For the text-containing cell, return its midpoint in (x, y) coordinate format. 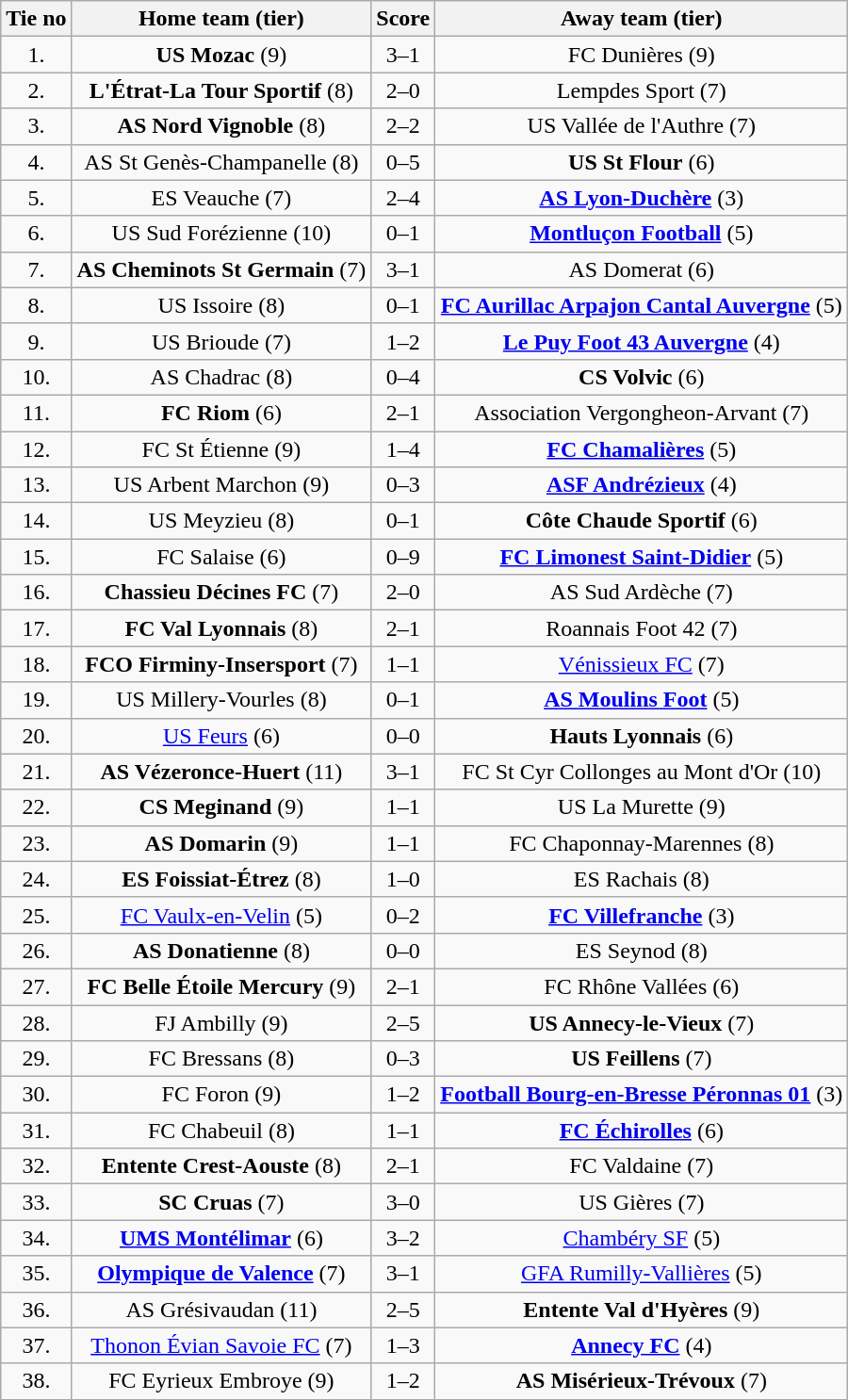
Olympique de Valence (7) (221, 1274)
7. (36, 269)
FC Bressans (8) (221, 1059)
UMS Montélimar (6) (221, 1238)
ES Foissiat-Étrez (8) (221, 879)
Annecy FC (4) (642, 1345)
5. (36, 198)
32. (36, 1166)
US Gières (7) (642, 1202)
ES Veauche (7) (221, 198)
2–2 (403, 126)
Score (403, 19)
Chambéry SF (5) (642, 1238)
Tie no (36, 19)
22. (36, 807)
AS Domarin (9) (221, 843)
35. (36, 1274)
Chassieu Décines FC (7) (221, 593)
AS Domerat (6) (642, 269)
0–2 (403, 915)
11. (36, 413)
ES Seynod (8) (642, 951)
Away team (tier) (642, 19)
16. (36, 593)
CS Meginand (9) (221, 807)
0–5 (403, 162)
23. (36, 843)
US La Murette (9) (642, 807)
US Mozac (9) (221, 55)
29. (36, 1059)
FC Eyrieux Embroye (9) (221, 1381)
FC Chabeuil (8) (221, 1131)
Le Puy Foot 43 Auvergne (4) (642, 341)
AS Cheminots St Germain (7) (221, 269)
30. (36, 1095)
Thonon Évian Savoie FC (7) (221, 1345)
21. (36, 772)
Entente Val d'Hyères (9) (642, 1310)
Football Bourg-en-Bresse Péronnas 01 (3) (642, 1095)
FC Rhône Vallées (6) (642, 986)
2–4 (403, 198)
FC St Cyr Collonges au Mont d'Or (10) (642, 772)
AS Chadrac (8) (221, 377)
FC Chaponnay-Marennes (8) (642, 843)
Entente Crest-Aouste (8) (221, 1166)
0–9 (403, 557)
14. (36, 521)
Roannais Foot 42 (7) (642, 628)
AS Vézeronce-Huert (11) (221, 772)
24. (36, 879)
US Annecy-le-Vieux (7) (642, 1022)
FC St Étienne (9) (221, 449)
FC Riom (6) (221, 413)
10. (36, 377)
FC Échirolles (6) (642, 1131)
FCO Firminy-Insersport (7) (221, 664)
9. (36, 341)
Lempdes Sport (7) (642, 90)
28. (36, 1022)
FC Val Lyonnais (8) (221, 628)
2. (36, 90)
15. (36, 557)
AS St Genès-Champanelle (8) (221, 162)
FC Villefranche (3) (642, 915)
33. (36, 1202)
US Feurs (6) (221, 736)
25. (36, 915)
US Vallée de l'Authre (7) (642, 126)
19. (36, 700)
12. (36, 449)
18. (36, 664)
AS Lyon-Duchère (3) (642, 198)
3–2 (403, 1238)
AS Donatienne (8) (221, 951)
3. (36, 126)
GFA Rumilly-Vallières (5) (642, 1274)
FJ Ambilly (9) (221, 1022)
FC Chamalières (5) (642, 449)
US Arbent Marchon (9) (221, 485)
1. (36, 55)
37. (36, 1345)
FC Vaulx-en-Velin (5) (221, 915)
Montluçon Football (5) (642, 234)
US Sud Forézienne (10) (221, 234)
CS Volvic (6) (642, 377)
Côte Chaude Sportif (6) (642, 521)
20. (36, 736)
FC Dunières (9) (642, 55)
Vénissieux FC (7) (642, 664)
Hauts Lyonnais (6) (642, 736)
Home team (tier) (221, 19)
US Meyzieu (8) (221, 521)
FC Salaise (6) (221, 557)
13. (36, 485)
FC Belle Étoile Mercury (9) (221, 986)
US Feillens (7) (642, 1059)
AS Moulins Foot (5) (642, 700)
AS Grésivaudan (11) (221, 1310)
27. (36, 986)
3–0 (403, 1202)
4. (36, 162)
0–4 (403, 377)
FC Aurillac Arpajon Cantal Auvergne (5) (642, 305)
US St Flour (6) (642, 162)
36. (36, 1310)
6. (36, 234)
FC Limonest Saint-Didier (5) (642, 557)
AS Sud Ardèche (7) (642, 593)
1–0 (403, 879)
8. (36, 305)
AS Nord Vignoble (8) (221, 126)
17. (36, 628)
FC Valdaine (7) (642, 1166)
L'Étrat-La Tour Sportif (8) (221, 90)
AS Misérieux-Trévoux (7) (642, 1381)
Association Vergongheon-Arvant (7) (642, 413)
FC Foron (9) (221, 1095)
34. (36, 1238)
ASF Andrézieux (4) (642, 485)
31. (36, 1131)
ES Rachais (8) (642, 879)
38. (36, 1381)
US Issoire (8) (221, 305)
US Brioude (7) (221, 341)
1–4 (403, 449)
26. (36, 951)
US Millery-Vourles (8) (221, 700)
1–3 (403, 1345)
SC Cruas (7) (221, 1202)
